Pinpoint the cell where the given text exists, returning its (x, y) midpoint coordinate. 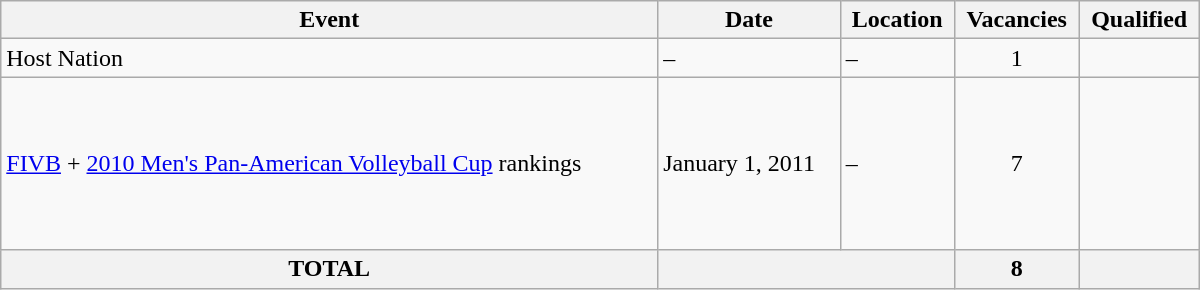
TOTAL (330, 269)
1 (1016, 58)
Vacancies (1016, 20)
Host Nation (330, 58)
8 (1016, 269)
FIVB + 2010 Men's Pan-American Volleyball Cup rankings (330, 164)
Date (750, 20)
Event (330, 20)
Location (897, 20)
Qualified (1139, 20)
7 (1016, 164)
January 1, 2011 (750, 164)
